Locate the cell with the specified text and output its [x, y] center coordinate. 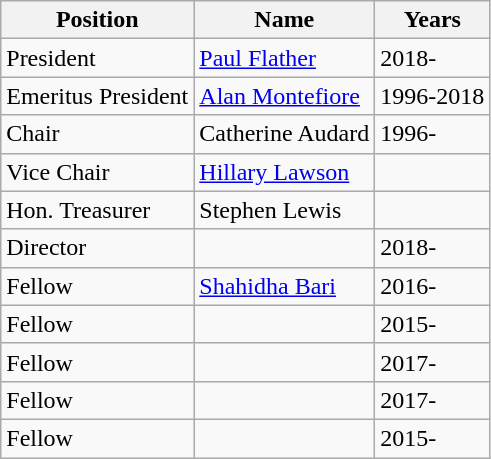
Position [98, 20]
Director [98, 248]
Hillary Lawson [284, 172]
1996- [432, 134]
President [98, 58]
Hon. Treasurer [98, 210]
Alan Montefiore [284, 96]
Years [432, 20]
Vice Chair [98, 172]
Shahidha Bari [284, 286]
Catherine Audard [284, 134]
Name [284, 20]
Emeritus President [98, 96]
1996-2018 [432, 96]
2016- [432, 286]
Paul Flather [284, 58]
Chair [98, 134]
Stephen Lewis [284, 210]
